Scan for the cell matching the given text and deliver its (X, Y) coordinate at center. 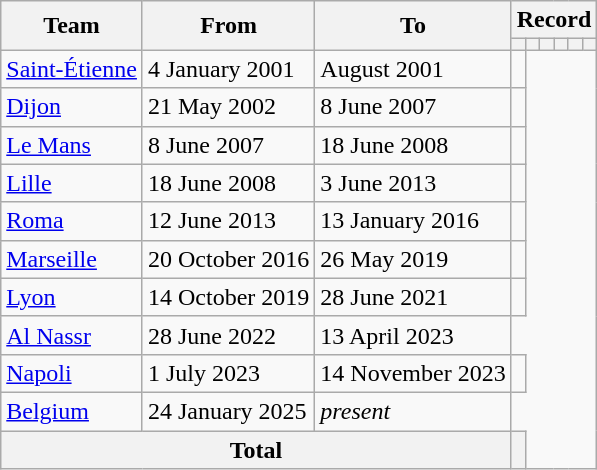
28 June 2022 (228, 335)
Roma (72, 221)
Saint-Étienne (72, 69)
Record (554, 20)
From (228, 26)
Team (72, 26)
13 April 2023 (413, 335)
Total (256, 449)
Belgium (72, 411)
3 June 2013 (413, 183)
24 January 2025 (228, 411)
present (413, 411)
13 January 2016 (413, 221)
Napoli (72, 373)
Le Mans (72, 145)
12 June 2013 (228, 221)
Lyon (72, 297)
28 June 2021 (413, 297)
Dijon (72, 107)
20 October 2016 (228, 259)
Al Nassr (72, 335)
26 May 2019 (413, 259)
14 October 2019 (228, 297)
August 2001 (413, 69)
4 January 2001 (228, 69)
1 July 2023 (228, 373)
To (413, 26)
Marseille (72, 259)
14 November 2023 (413, 373)
Lille (72, 183)
21 May 2002 (228, 107)
